Find where the given text appears and provide that cell's center as (x, y) coordinate. 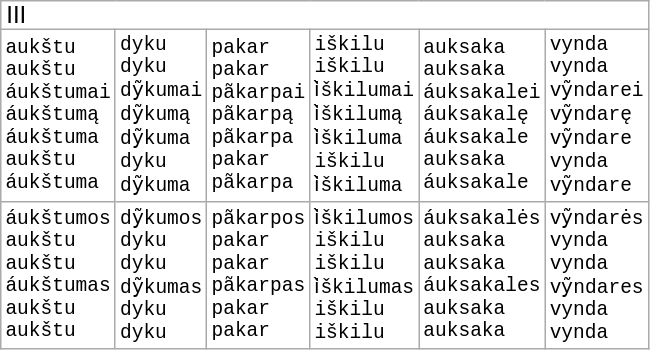
III (324, 15)
auksakaauksakaáuksakaleiáuksakalęáuksakaleauksakaáuksakale (482, 116)
vỹndarėsvyndavyndavỹndaresvyndavynda (596, 274)
dykudykudỹkumaidỹkumądỹkumadykudỹkuma (161, 116)
i̇̀škilumosiškiluiškilui̇̀škilumasiškiluiškilu (364, 274)
pakarpakarpãkarpaipãkarpąpãkarpapakarpãkarpa (258, 116)
iškiluiškilui̇̀škilumaii̇̀škilumąi̇̀škilumaiškilui̇̀škiluma (364, 116)
áukštumosaukštuaukštuáukštumasaukštuaukštu (58, 274)
pãkarpospakarpakarpãkarpaspakarpakar (258, 274)
áuksakalėsauksakaauksakaáuksakalesauksakaauksaka (482, 274)
vyndavyndavỹndareivỹndaręvỹndarevyndavỹndare (596, 116)
aukštuaukštuáukštumaiáukštumąáukštumaaukštuáukštuma (58, 116)
dỹkumosdykudykudỹkumasdykudyku (161, 274)
